Pinpoint the cell where the given text exists, returning its [X, Y] midpoint coordinate. 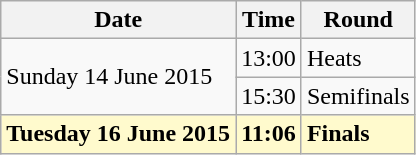
Time [269, 20]
Round [358, 20]
Tuesday 16 June 2015 [118, 134]
13:00 [269, 58]
Heats [358, 58]
15:30 [269, 96]
Date [118, 20]
Sunday 14 June 2015 [118, 77]
Semifinals [358, 96]
Finals [358, 134]
11:06 [269, 134]
